Provide the [X, Y] coordinate of the cell's center where the given text is located.  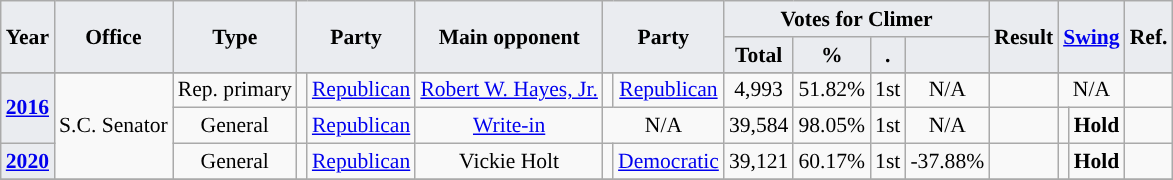
S.C. Senator [114, 126]
Year [28, 36]
Votes for Climer [856, 19]
Rep. primary [235, 90]
2016 [28, 108]
Total [758, 55]
4,993 [758, 90]
60.17% [832, 162]
. [888, 55]
Vickie Holt [509, 162]
98.05% [832, 126]
Type [235, 36]
Swing [1092, 36]
Write-in [509, 126]
51.82% [832, 90]
39,121 [758, 162]
Office [114, 36]
Result [1024, 36]
-37.88% [947, 162]
Robert W. Hayes, Jr. [509, 90]
Democratic [668, 162]
Ref. [1149, 36]
39,584 [758, 126]
2020 [28, 162]
% [832, 55]
Main opponent [509, 36]
